Return [x, y] of the center of cell containing provided text 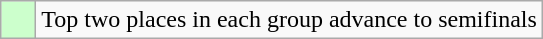
Top two places in each group advance to semifinals [290, 20]
